Provide the (x, y) coordinate of the cell's center where the given text is located.  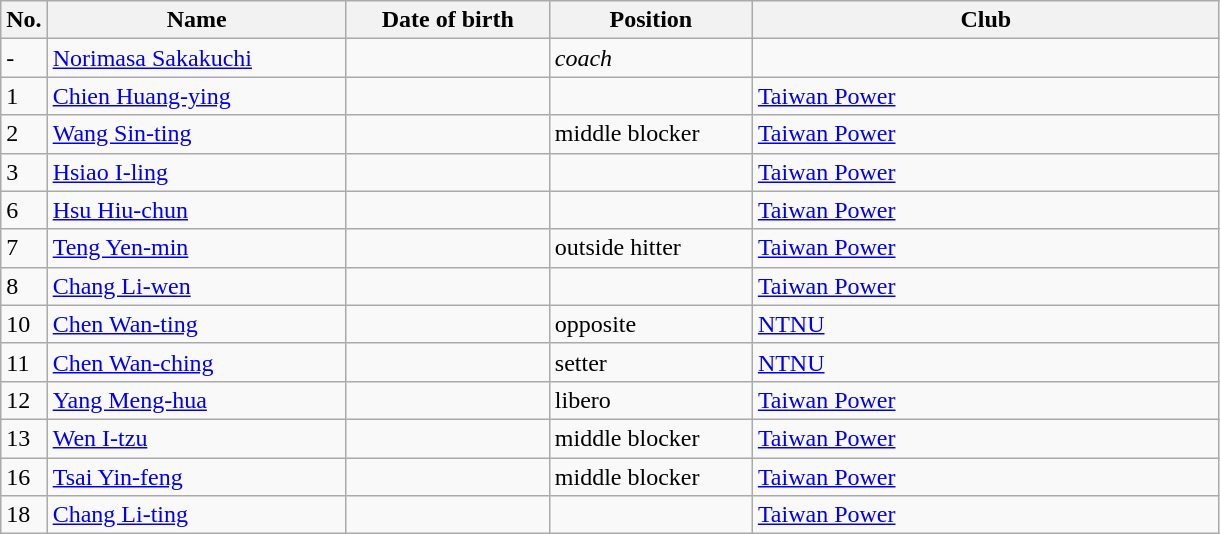
No. (24, 20)
- (24, 58)
outside hitter (650, 248)
Date of birth (448, 20)
Hsu Hiu-chun (196, 210)
Tsai Yin-feng (196, 477)
coach (650, 58)
libero (650, 400)
13 (24, 438)
2 (24, 134)
7 (24, 248)
opposite (650, 324)
Yang Meng-hua (196, 400)
Teng Yen-min (196, 248)
3 (24, 172)
setter (650, 362)
Chien Huang-ying (196, 96)
16 (24, 477)
Chang Li-wen (196, 286)
Position (650, 20)
11 (24, 362)
Chen Wan-ting (196, 324)
Chen Wan-ching (196, 362)
6 (24, 210)
Hsiao I-ling (196, 172)
Chang Li-ting (196, 515)
18 (24, 515)
Name (196, 20)
8 (24, 286)
Norimasa Sakakuchi (196, 58)
12 (24, 400)
10 (24, 324)
Wen I-tzu (196, 438)
Wang Sin-ting (196, 134)
Club (986, 20)
1 (24, 96)
